Detect which cell encompasses the target text, then output its [x, y] center coordinate. 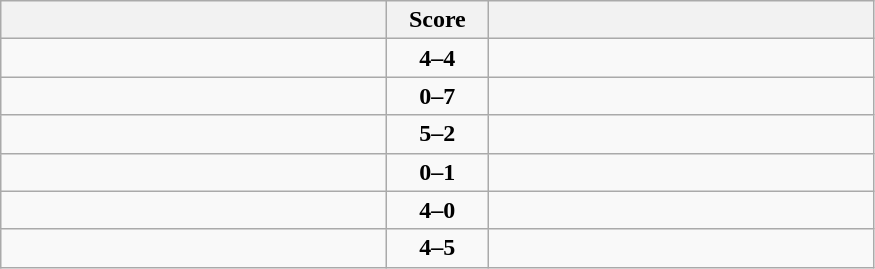
4–5 [438, 248]
Score [438, 20]
5–2 [438, 134]
4–4 [438, 58]
0–1 [438, 172]
4–0 [438, 210]
0–7 [438, 96]
